Extract the [X, Y] coordinate from the center of the cell holding the provided text.  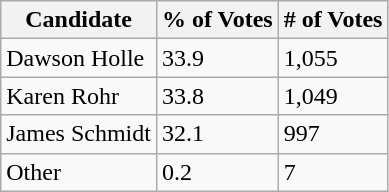
# of Votes [333, 20]
0.2 [217, 172]
Other [79, 172]
Karen Rohr [79, 96]
33.9 [217, 58]
1,049 [333, 96]
7 [333, 172]
James Schmidt [79, 134]
32.1 [217, 134]
Candidate [79, 20]
% of Votes [217, 20]
997 [333, 134]
1,055 [333, 58]
33.8 [217, 96]
Dawson Holle [79, 58]
